Detect which cell encompasses the target text, then output its [x, y] center coordinate. 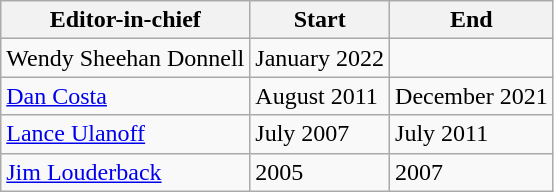
Wendy Sheehan Donnell [126, 58]
Dan Costa [126, 96]
Jim Louderback [126, 172]
Start [320, 20]
August 2011 [320, 96]
2005 [320, 172]
Lance Ulanoff [126, 134]
End [472, 20]
July 2007 [320, 134]
July 2011 [472, 134]
January 2022 [320, 58]
Editor-in-chief [126, 20]
2007 [472, 172]
December 2021 [472, 96]
